From the cell containing the given text, extract its center point as [x, y] coordinate. 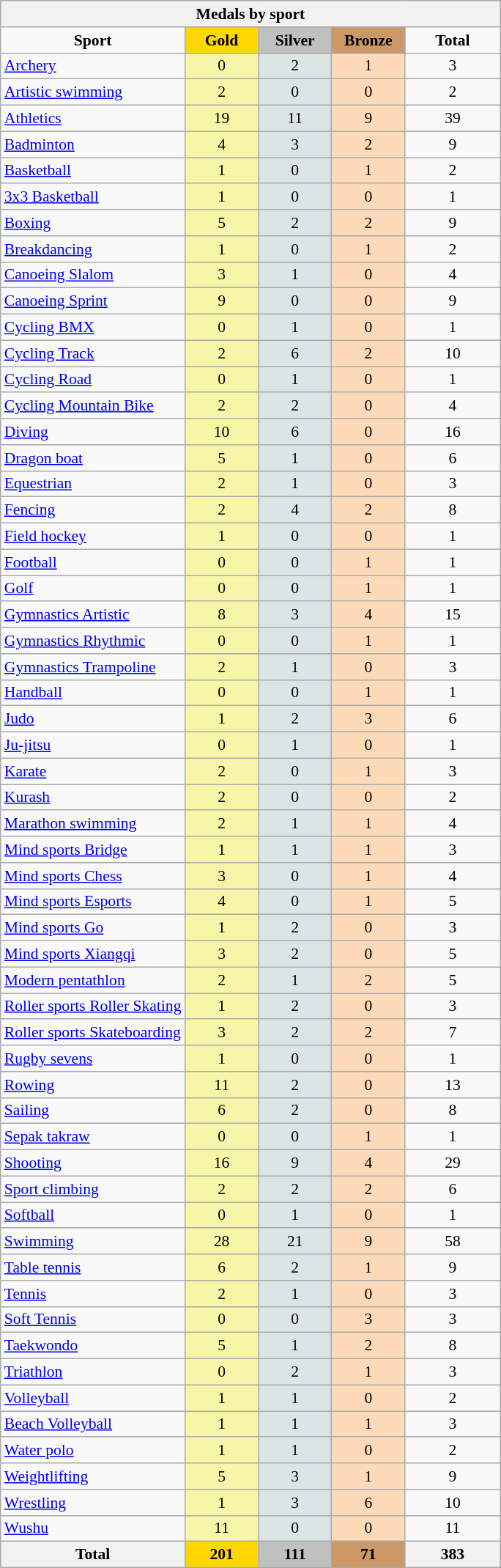
19 [222, 119]
Tennis [93, 1294]
Sport [93, 40]
Handball [93, 693]
Fencing [93, 510]
Softball [93, 1215]
58 [453, 1242]
Mind sports Xiangqi [93, 954]
Triathlon [93, 1372]
Sepak takraw [93, 1137]
Volleyball [93, 1398]
Archery [93, 66]
Silver [295, 40]
Weightlifting [93, 1476]
201 [222, 1555]
Table tennis [93, 1267]
Shooting [93, 1163]
Cycling BMX [93, 328]
Cycling Track [93, 353]
Cycling Road [93, 380]
Soft Tennis [93, 1319]
3x3 Basketball [93, 197]
Mind sports Go [93, 928]
Beach Volleyball [93, 1424]
Gymnastics Artistic [93, 615]
Sailing [93, 1111]
383 [453, 1555]
Breakdancing [93, 249]
21 [295, 1242]
Roller sports Roller Skating [93, 1006]
Rugby sevens [93, 1059]
Canoeing Sprint [93, 301]
Mind sports Chess [93, 876]
71 [368, 1555]
Field hockey [93, 537]
Artistic swimming [93, 92]
Swimming [93, 1242]
39 [453, 119]
Mind sports Esports [93, 902]
Boxing [93, 223]
Marathon swimming [93, 824]
Gymnastics Rhythmic [93, 641]
Golf [93, 589]
Wushu [93, 1528]
7 [453, 1033]
28 [222, 1242]
Badminton [93, 144]
Gold [222, 40]
29 [453, 1163]
Diving [93, 432]
Judo [93, 719]
Modern pentathlon [93, 980]
Basketball [93, 171]
Mind sports Bridge [93, 850]
Sport climbing [93, 1189]
Water polo [93, 1451]
Kurash [93, 798]
Ju-jitsu [93, 746]
Football [93, 562]
Taekwondo [93, 1346]
Rowing [93, 1085]
Roller sports Skateboarding [93, 1033]
Athletics [93, 119]
Gymnastics Trampoline [93, 667]
15 [453, 615]
Bronze [368, 40]
Canoeing Slalom [93, 275]
13 [453, 1085]
Equestrian [93, 484]
Dragon boat [93, 458]
Wrestling [93, 1503]
Medals by sport [250, 14]
Karate [93, 771]
Cycling Mountain Bike [93, 406]
111 [295, 1555]
